Pinpoint the cell where the given text exists, returning its (X, Y) midpoint coordinate. 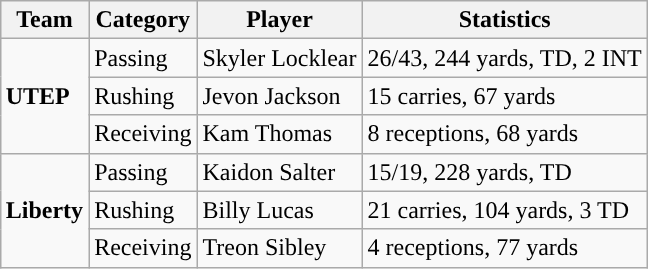
Category (143, 20)
Billy Lucas (280, 210)
Kam Thomas (280, 134)
Statistics (504, 20)
Player (280, 20)
26/43, 244 yards, TD, 2 INT (504, 58)
Kaidon Salter (280, 172)
15 carries, 67 yards (504, 96)
15/19, 228 yards, TD (504, 172)
Skyler Locklear (280, 58)
Team (44, 20)
4 receptions, 77 yards (504, 248)
Treon Sibley (280, 248)
UTEP (44, 96)
Liberty (44, 210)
8 receptions, 68 yards (504, 134)
21 carries, 104 yards, 3 TD (504, 210)
Jevon Jackson (280, 96)
